Extract the [X, Y] coordinate from the center of the cell holding the provided text.  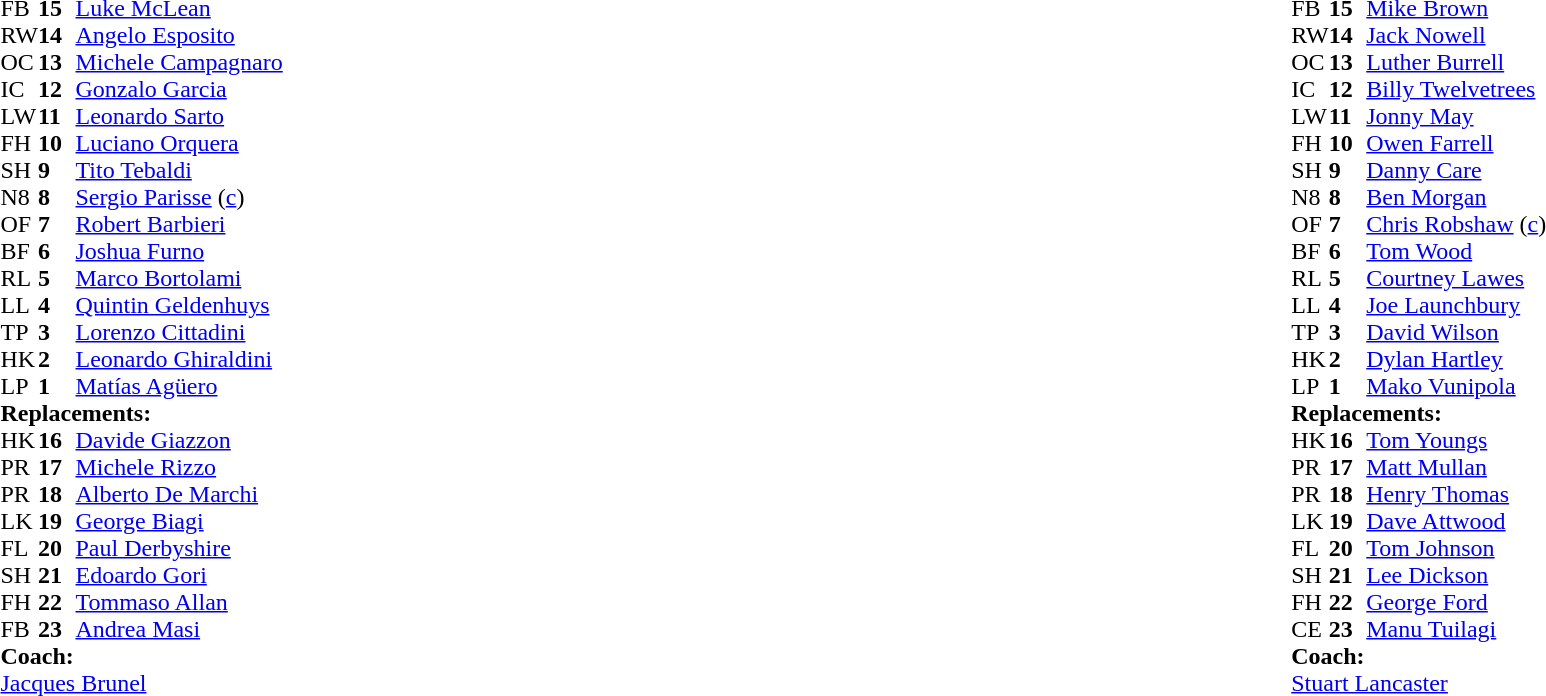
Ben Morgan [1456, 198]
Robert Barbieri [180, 224]
George Ford [1456, 602]
Courtney Lawes [1456, 278]
Luciano Orquera [180, 144]
Tito Tebaldi [180, 170]
Edoardo Gori [180, 576]
Quintin Geldenhuys [180, 306]
Danny Care [1456, 170]
Sergio Parisse (c) [180, 198]
Billy Twelvetrees [1456, 90]
Matías Agüero [180, 386]
Angelo Esposito [180, 36]
CE [1310, 630]
Joshua Furno [180, 252]
Lorenzo Cittadini [180, 332]
Davide Giazzon [180, 440]
Paul Derbyshire [180, 548]
Joe Launchbury [1456, 306]
Marco Bortolami [180, 278]
Matt Mullan [1456, 468]
Leonardo Ghiraldini [180, 360]
Michele Rizzo [180, 468]
Tom Wood [1456, 252]
Dave Attwood [1456, 522]
Alberto De Marchi [180, 494]
Michele Campagnaro [180, 62]
Jack Nowell [1456, 36]
Henry Thomas [1456, 494]
FB [19, 630]
Mako Vunipola [1456, 386]
Owen Farrell [1456, 144]
Tom Johnson [1456, 548]
Jonny May [1456, 116]
Chris Robshaw (c) [1456, 224]
Manu Tuilagi [1456, 630]
Tommaso Allan [180, 602]
Tom Youngs [1456, 440]
David Wilson [1456, 332]
Andrea Masi [180, 630]
Lee Dickson [1456, 576]
Gonzalo Garcia [180, 90]
Dylan Hartley [1456, 360]
Leonardo Sarto [180, 116]
George Biagi [180, 522]
Luther Burrell [1456, 62]
